Identify which cell holds the provided text, then report its [X, Y] central coordinate. 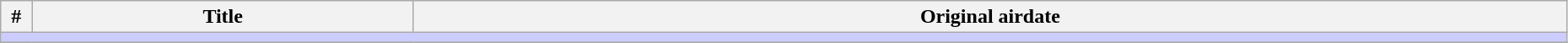
# [17, 17]
Title [223, 17]
Original airdate [990, 17]
